Capture the cell that displays the provided text and extract its [X, Y] central coordinate. 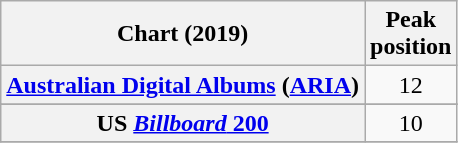
10 [411, 123]
Chart (2019) [183, 34]
Australian Digital Albums (ARIA) [183, 85]
12 [411, 85]
US Billboard 200 [183, 123]
Peakposition [411, 34]
